Capture the cell that displays the provided text and extract its (X, Y) central coordinate. 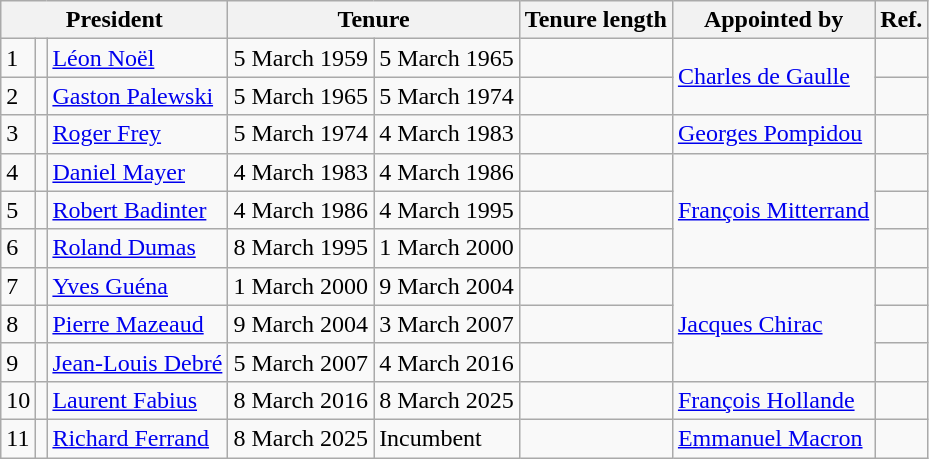
Roland Dumas (138, 248)
Tenure length (596, 20)
8 March 1995 (301, 248)
9 (18, 362)
11 (18, 438)
5 March 1959 (301, 58)
Incumbent (447, 438)
3 March 2007 (447, 324)
Emmanuel Macron (773, 438)
Daniel Mayer (138, 172)
François Hollande (773, 400)
Robert Badinter (138, 210)
7 (18, 286)
Léon Noël (138, 58)
Laurent Fabius (138, 400)
President (114, 20)
Appointed by (773, 20)
4 March 1995 (447, 210)
5 (18, 210)
Charles de Gaulle (773, 77)
10 (18, 400)
8 March 2016 (301, 400)
4 (18, 172)
4 March 2016 (447, 362)
Ref. (902, 20)
Pierre Mazeaud (138, 324)
Richard Ferrand (138, 438)
8 (18, 324)
Georges Pompidou (773, 134)
Gaston Palewski (138, 96)
Jacques Chirac (773, 324)
François Mitterrand (773, 210)
Jean-Louis Debré (138, 362)
Roger Frey (138, 134)
3 (18, 134)
5 March 2007 (301, 362)
2 (18, 96)
1 (18, 58)
Yves Guéna (138, 286)
6 (18, 248)
Tenure (374, 20)
